Provide the (x, y) coordinate of the cell's center where the given text is located.  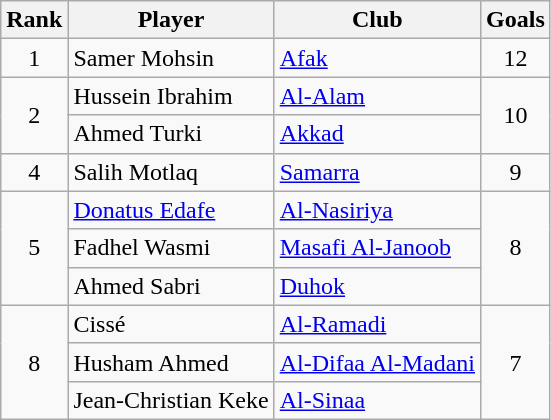
Samer Mohsin (171, 58)
Husham Ahmed (171, 362)
10 (516, 115)
Akkad (377, 134)
Masafi Al-Janoob (377, 248)
Cissé (171, 324)
Salih Motlaq (171, 172)
Afak (377, 58)
9 (516, 172)
Samarra (377, 172)
5 (34, 248)
Donatus Edafe (171, 210)
Ahmed Turki (171, 134)
Hussein Ibrahim (171, 96)
2 (34, 115)
1 (34, 58)
Al-Alam (377, 96)
Jean-Christian Keke (171, 400)
7 (516, 362)
Player (171, 20)
4 (34, 172)
Club (377, 20)
Rank (34, 20)
Goals (516, 20)
Al-Sinaa (377, 400)
Duhok (377, 286)
Fadhel Wasmi (171, 248)
Al-Nasiriya (377, 210)
Al-Difaa Al-Madani (377, 362)
Al-Ramadi (377, 324)
12 (516, 58)
Ahmed Sabri (171, 286)
